Return (x, y) of the center of cell containing provided text 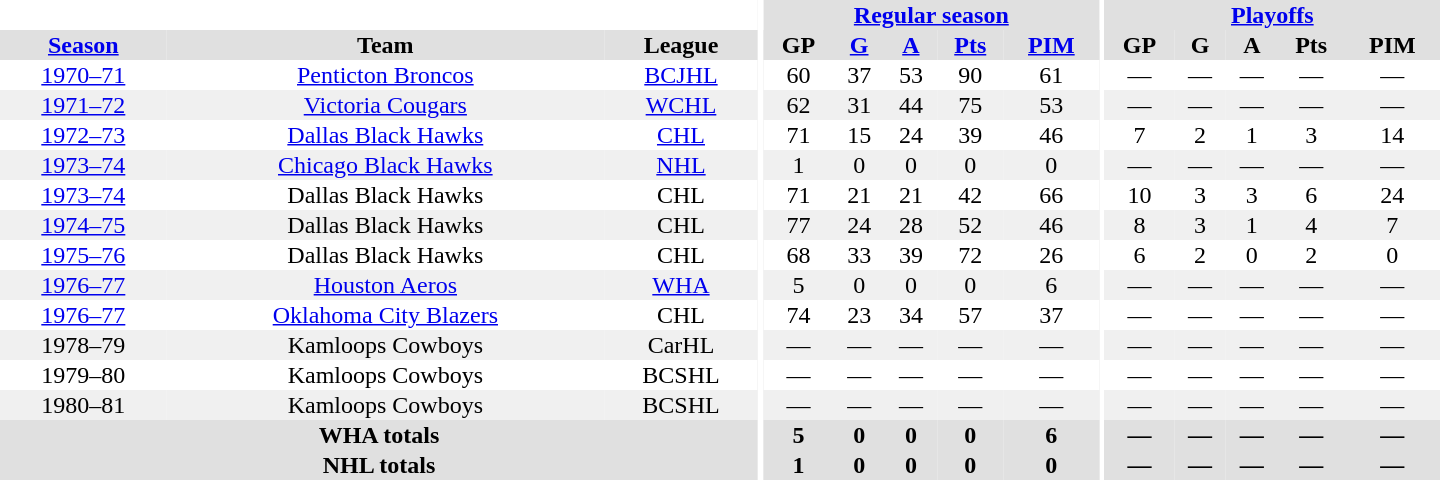
23 (859, 315)
52 (970, 225)
66 (1052, 195)
Houston Aeros (386, 285)
72 (970, 255)
57 (970, 315)
31 (859, 105)
1980–81 (84, 405)
90 (970, 75)
60 (799, 75)
42 (970, 195)
28 (911, 225)
1971–72 (84, 105)
Victoria Cougars (386, 105)
33 (859, 255)
WHA (681, 285)
BCJHL (681, 75)
74 (799, 315)
Oklahoma City Blazers (386, 315)
WHA totals (379, 435)
14 (1392, 135)
CarHL (681, 345)
1979–80 (84, 375)
1975–76 (84, 255)
Playoffs (1272, 15)
Regular season (932, 15)
Chicago Black Hawks (386, 165)
61 (1052, 75)
75 (970, 105)
WCHL (681, 105)
League (681, 45)
77 (799, 225)
26 (1052, 255)
NHL totals (379, 465)
Team (386, 45)
Season (84, 45)
NHL (681, 165)
1970–71 (84, 75)
15 (859, 135)
1974–75 (84, 225)
10 (1140, 195)
68 (799, 255)
1978–79 (84, 345)
4 (1312, 225)
62 (799, 105)
44 (911, 105)
Penticton Broncos (386, 75)
1972–73 (84, 135)
8 (1140, 225)
34 (911, 315)
